Output the [X, Y] coordinate of the center of the cell containing the given text.  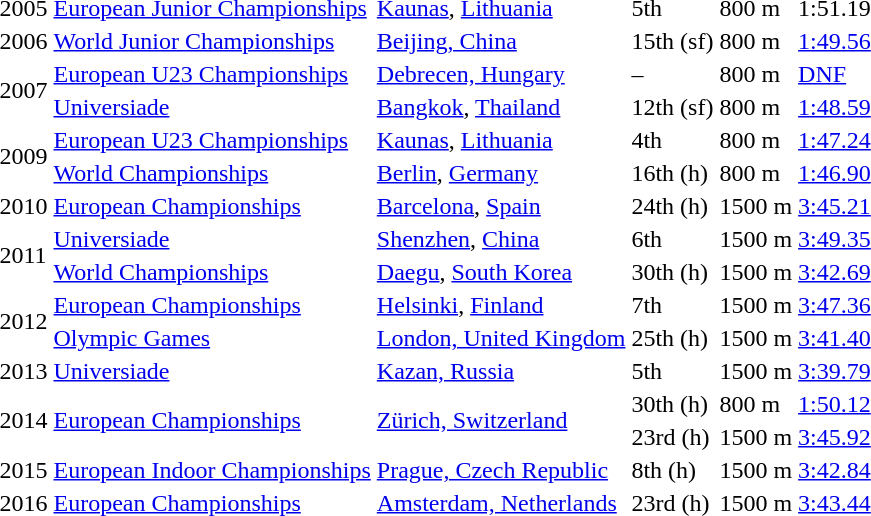
16th (h) [672, 173]
London, United Kingdom [501, 338]
15th (sf) [672, 41]
Olympic Games [212, 338]
Kazan, Russia [501, 371]
12th (sf) [672, 107]
Daegu, South Korea [501, 272]
Helsinki, Finland [501, 305]
8th (h) [672, 470]
Beijing, China [501, 41]
World Junior Championships [212, 41]
7th [672, 305]
25th (h) [672, 338]
– [672, 74]
23rd (h) [672, 437]
24th (h) [672, 206]
European Indoor Championships [212, 470]
Shenzhen, China [501, 239]
Zürich, Switzerland [501, 420]
4th [672, 140]
Berlin, Germany [501, 173]
5th [672, 371]
Prague, Czech Republic [501, 470]
6th [672, 239]
Debrecen, Hungary [501, 74]
Bangkok, Thailand [501, 107]
Barcelona, Spain [501, 206]
Kaunas, Lithuania [501, 140]
